For the text-containing cell, return its midpoint in (x, y) coordinate format. 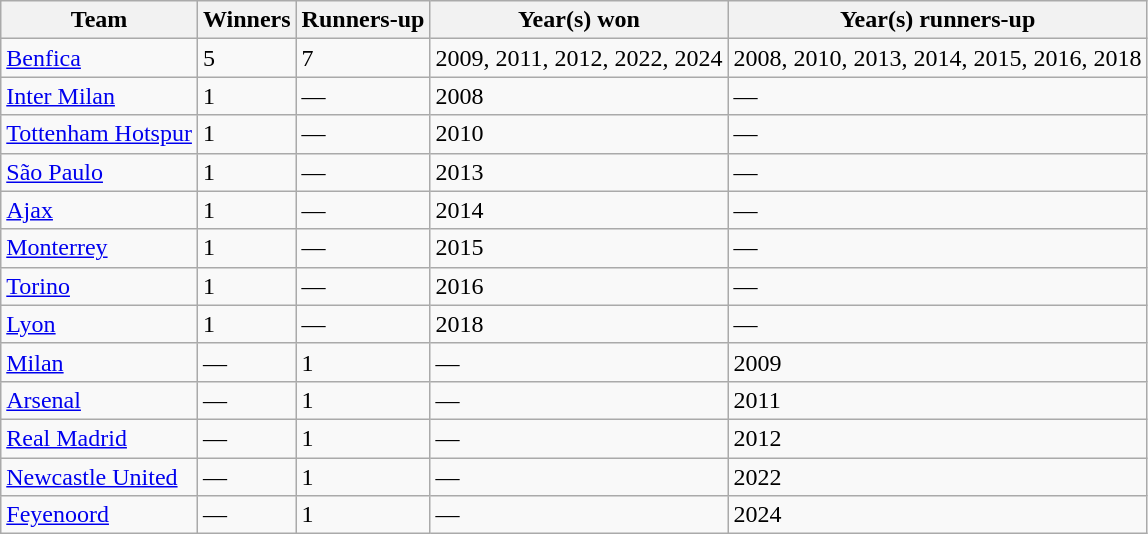
Tottenham Hotspur (100, 134)
2015 (579, 248)
2011 (938, 400)
2009 (938, 362)
Torino (100, 286)
2009, 2011, 2012, 2022, 2024 (579, 58)
Year(s) won (579, 20)
2012 (938, 438)
2018 (579, 324)
Newcastle United (100, 477)
Inter Milan (100, 96)
Feyenoord (100, 515)
São Paulo (100, 172)
Monterrey (100, 248)
Ajax (100, 210)
2014 (579, 210)
Real Madrid (100, 438)
Benfica (100, 58)
2016 (579, 286)
2013 (579, 172)
2024 (938, 515)
2008, 2010, 2013, 2014, 2015, 2016, 2018 (938, 58)
2008 (579, 96)
Team (100, 20)
7 (363, 58)
2010 (579, 134)
Milan (100, 362)
Arsenal (100, 400)
Runners-up (363, 20)
Winners (246, 20)
Lyon (100, 324)
5 (246, 58)
2022 (938, 477)
Year(s) runners-up (938, 20)
